Pinpoint the cell where the given text exists, returning its (X, Y) midpoint coordinate. 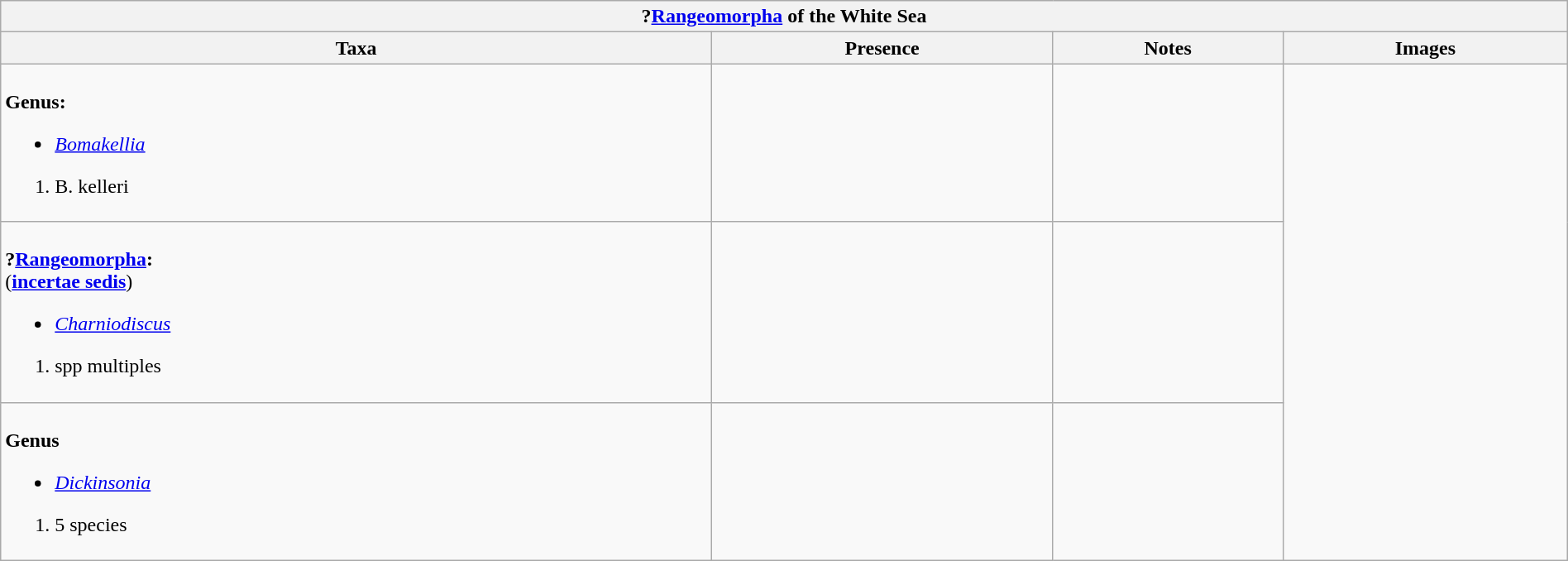
Genus:BomakelliaB. kelleri (356, 142)
Presence (882, 48)
Images (1425, 48)
Notes (1168, 48)
?Rangeomorpha of the White Sea (784, 17)
?Rangeomorpha:(incertae sedis)Charniodiscusspp multiples (356, 312)
GenusDickinsonia5 species (356, 482)
Taxa (356, 48)
